Determine the (x, y) coordinate at the center of the cell enclosing the given text.  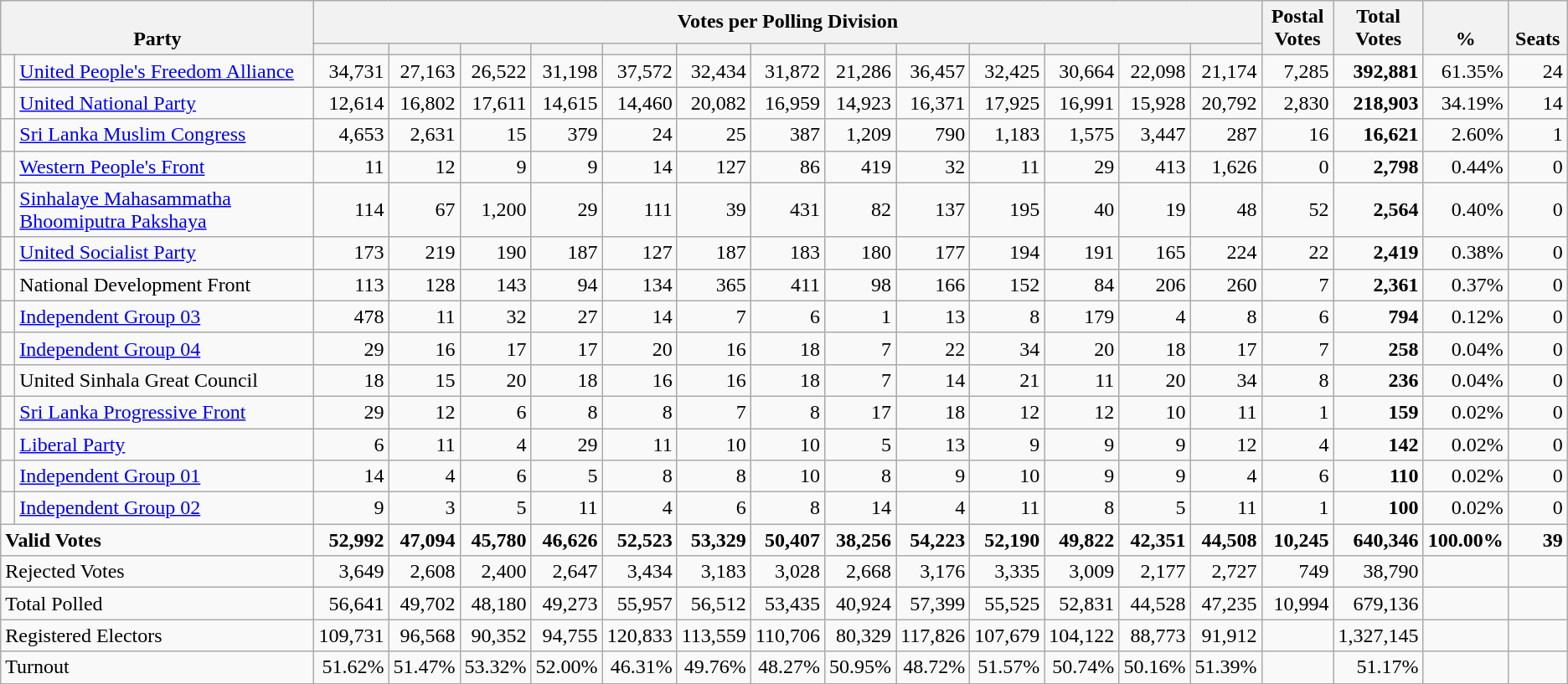
55,957 (640, 604)
52 (1297, 209)
Sinhalaye Mahasammatha Bhoomiputra Pakshaya (164, 209)
47,094 (424, 540)
166 (933, 285)
55,525 (1007, 604)
22,098 (1154, 71)
113 (352, 285)
84 (1082, 285)
Independent Group 01 (164, 476)
15,928 (1154, 103)
183 (787, 253)
128 (424, 285)
17,925 (1007, 103)
16,371 (933, 103)
14,460 (640, 103)
109,731 (352, 635)
Total Votes (1379, 28)
236 (1379, 380)
94,755 (566, 635)
17,611 (496, 103)
50.16% (1154, 667)
16,621 (1379, 135)
67 (424, 209)
1,327,145 (1379, 635)
49,702 (424, 604)
258 (1379, 348)
31,872 (787, 71)
120,833 (640, 635)
111 (640, 209)
2,830 (1297, 103)
640,346 (1379, 540)
32,425 (1007, 71)
50.95% (861, 667)
34.19% (1466, 103)
190 (496, 253)
1,626 (1226, 167)
0.44% (1466, 167)
1,200 (496, 209)
50,407 (787, 540)
790 (933, 135)
Valid Votes (157, 540)
48 (1226, 209)
46.31% (640, 667)
52,190 (1007, 540)
27 (566, 316)
21,286 (861, 71)
48.72% (933, 667)
Independent Group 02 (164, 508)
36,457 (933, 71)
4,653 (352, 135)
47,235 (1226, 604)
1,209 (861, 135)
180 (861, 253)
177 (933, 253)
2,564 (1379, 209)
52,831 (1082, 604)
794 (1379, 316)
2,668 (861, 572)
90,352 (496, 635)
80,329 (861, 635)
27,163 (424, 71)
19 (1154, 209)
46,626 (566, 540)
61.35% (1466, 71)
49.76% (714, 667)
3,649 (352, 572)
United National Party (164, 103)
3,009 (1082, 572)
191 (1082, 253)
16,802 (424, 103)
14,615 (566, 103)
2,798 (1379, 167)
96,568 (424, 635)
419 (861, 167)
100 (1379, 508)
25 (714, 135)
7,285 (1297, 71)
3,183 (714, 572)
49,273 (566, 604)
United Sinhala Great Council (164, 380)
30,664 (1082, 71)
159 (1379, 412)
107,679 (1007, 635)
165 (1154, 253)
45,780 (496, 540)
Total Polled (157, 604)
0.40% (1466, 209)
44,508 (1226, 540)
2,631 (424, 135)
Party (157, 28)
431 (787, 209)
114 (352, 209)
173 (352, 253)
179 (1082, 316)
32,434 (714, 71)
110 (1379, 476)
100.00% (1466, 540)
413 (1154, 167)
49,822 (1082, 540)
Votes per Polling Division (787, 22)
53,329 (714, 540)
117,826 (933, 635)
2,400 (496, 572)
134 (640, 285)
51.57% (1007, 667)
52,992 (352, 540)
219 (424, 253)
749 (1297, 572)
51.62% (352, 667)
91,912 (1226, 635)
21,174 (1226, 71)
Independent Group 03 (164, 316)
51.47% (424, 667)
224 (1226, 253)
679,136 (1379, 604)
143 (496, 285)
40 (1082, 209)
2,727 (1226, 572)
42,351 (1154, 540)
16,959 (787, 103)
52,523 (640, 540)
57,399 (933, 604)
94 (566, 285)
14,923 (861, 103)
40,924 (861, 604)
Sri Lanka Muslim Congress (164, 135)
Western People's Front (164, 167)
10,245 (1297, 540)
% (1466, 28)
52.00% (566, 667)
Rejected Votes (157, 572)
1,183 (1007, 135)
142 (1379, 445)
Registered Electors (157, 635)
31,198 (566, 71)
287 (1226, 135)
3,176 (933, 572)
3 (424, 508)
365 (714, 285)
PostalVotes (1297, 28)
53.32% (496, 667)
194 (1007, 253)
56,512 (714, 604)
113,559 (714, 635)
20,792 (1226, 103)
United Socialist Party (164, 253)
3,028 (787, 572)
38,256 (861, 540)
0.38% (1466, 253)
51.39% (1226, 667)
206 (1154, 285)
2,419 (1379, 253)
48.27% (787, 667)
137 (933, 209)
38,790 (1379, 572)
98 (861, 285)
3,447 (1154, 135)
82 (861, 209)
48,180 (496, 604)
387 (787, 135)
51.17% (1379, 667)
0.12% (1466, 316)
411 (787, 285)
2,647 (566, 572)
478 (352, 316)
20,082 (714, 103)
Liberal Party (164, 445)
Sri Lanka Progressive Front (164, 412)
3,335 (1007, 572)
88,773 (1154, 635)
2,608 (424, 572)
1,575 (1082, 135)
53,435 (787, 604)
2,177 (1154, 572)
United People's Freedom Alliance (164, 71)
3,434 (640, 572)
Turnout (157, 667)
195 (1007, 209)
260 (1226, 285)
379 (566, 135)
44,528 (1154, 604)
26,522 (496, 71)
104,122 (1082, 635)
50.74% (1082, 667)
392,881 (1379, 71)
2.60% (1466, 135)
152 (1007, 285)
218,903 (1379, 103)
12,614 (352, 103)
34,731 (352, 71)
110,706 (787, 635)
0.37% (1466, 285)
Seats (1538, 28)
Independent Group 04 (164, 348)
10,994 (1297, 604)
54,223 (933, 540)
37,572 (640, 71)
2,361 (1379, 285)
National Development Front (164, 285)
56,641 (352, 604)
86 (787, 167)
21 (1007, 380)
16,991 (1082, 103)
